Search for the cell housing the specified text and yield its [X, Y] center coordinate. 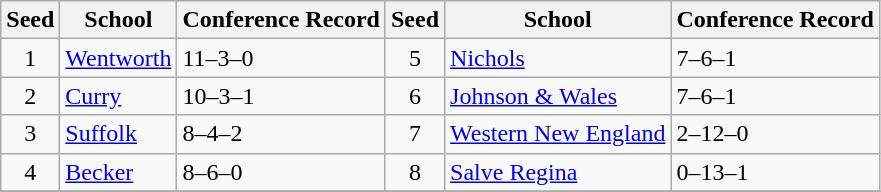
10–3–1 [282, 96]
6 [414, 96]
11–3–0 [282, 58]
8–6–0 [282, 172]
2–12–0 [776, 134]
Western New England [558, 134]
Curry [118, 96]
7 [414, 134]
Wentworth [118, 58]
5 [414, 58]
Johnson & Wales [558, 96]
8 [414, 172]
Suffolk [118, 134]
8–4–2 [282, 134]
1 [30, 58]
3 [30, 134]
Nichols [558, 58]
2 [30, 96]
0–13–1 [776, 172]
Becker [118, 172]
4 [30, 172]
Salve Regina [558, 172]
